Locate the cell with the specified text and output its (x, y) center coordinate. 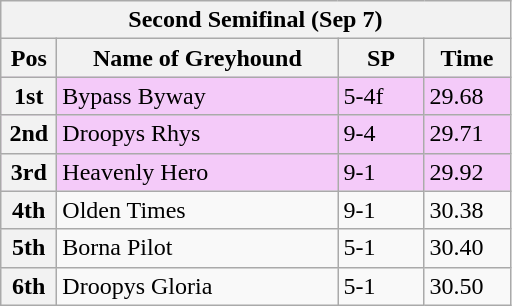
Second Semifinal (Sep 7) (256, 20)
2nd (29, 134)
9-4 (381, 134)
5-4f (381, 96)
Name of Greyhound (198, 58)
29.92 (467, 172)
Time (467, 58)
29.71 (467, 134)
Pos (29, 58)
30.50 (467, 286)
4th (29, 210)
Olden Times (198, 210)
29.68 (467, 96)
Heavenly Hero (198, 172)
Droopys Gloria (198, 286)
30.38 (467, 210)
30.40 (467, 248)
6th (29, 286)
Droopys Rhys (198, 134)
Borna Pilot (198, 248)
Bypass Byway (198, 96)
SP (381, 58)
5th (29, 248)
3rd (29, 172)
1st (29, 96)
